Provide the (X, Y) coordinate of the cell's center where the given text is located.  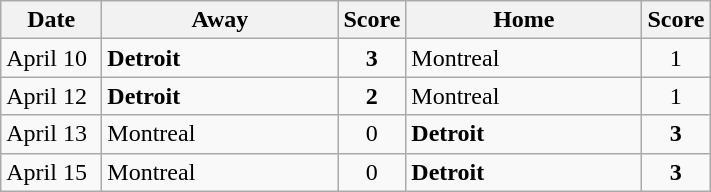
April 12 (52, 96)
April 10 (52, 58)
April 15 (52, 172)
Home (524, 20)
Away (220, 20)
2 (372, 96)
April 13 (52, 134)
Date (52, 20)
